From the cell containing the given text, extract its center point as [X, Y] coordinate. 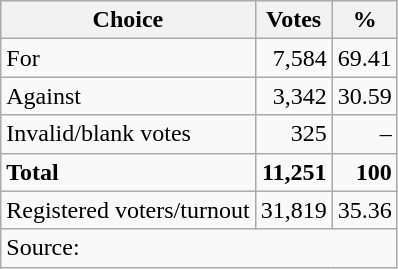
Invalid/blank votes [128, 134]
31,819 [294, 210]
Total [128, 172]
3,342 [294, 96]
Against [128, 96]
325 [294, 134]
Choice [128, 20]
Source: [199, 248]
% [364, 20]
For [128, 58]
11,251 [294, 172]
30.59 [364, 96]
7,584 [294, 58]
35.36 [364, 210]
Votes [294, 20]
69.41 [364, 58]
100 [364, 172]
– [364, 134]
Registered voters/turnout [128, 210]
